Find where the given text appears and provide that cell's center as (x, y) coordinate. 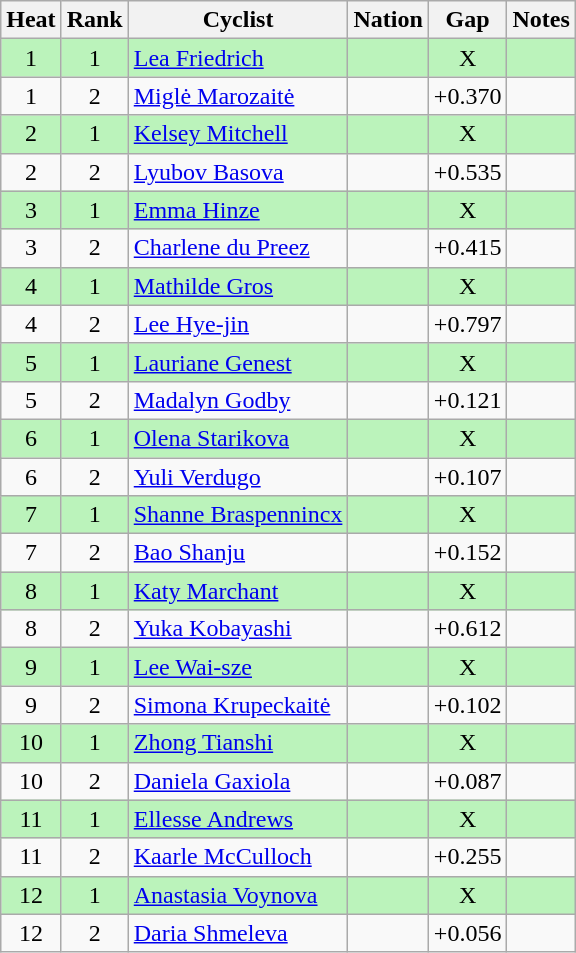
+0.107 (468, 477)
Mathilde Gros (238, 286)
+0.056 (468, 933)
Simona Krupeckaitė (238, 705)
+0.415 (468, 248)
Lauriane Genest (238, 362)
+0.370 (468, 96)
Kelsey Mitchell (238, 134)
Daniela Gaxiola (238, 781)
Cyclist (238, 20)
Yuka Kobayashi (238, 629)
+0.612 (468, 629)
Heat (31, 20)
Olena Starikova (238, 438)
Lea Friedrich (238, 58)
Rank (94, 20)
Zhong Tianshi (238, 743)
Lyubov Basova (238, 172)
Ellesse Andrews (238, 819)
Nation (388, 20)
Notes (541, 20)
+0.535 (468, 172)
Miglė Marozaitė (238, 96)
Bao Shanju (238, 553)
Shanne Braspennincx (238, 515)
Anastasia Voynova (238, 895)
Madalyn Godby (238, 400)
Gap (468, 20)
+0.087 (468, 781)
Katy Marchant (238, 591)
Emma Hinze (238, 210)
+0.121 (468, 400)
+0.152 (468, 553)
+0.102 (468, 705)
Kaarle McCulloch (238, 857)
+0.255 (468, 857)
Charlene du Preez (238, 248)
Lee Wai-sze (238, 667)
Daria Shmeleva (238, 933)
Yuli Verdugo (238, 477)
+0.797 (468, 324)
Lee Hye-jin (238, 324)
